Detect which cell encompasses the target text, then output its (x, y) center coordinate. 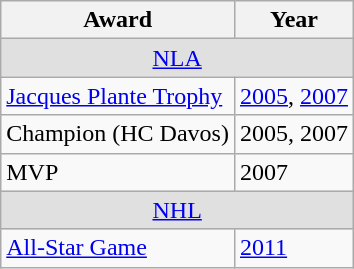
MVP (118, 172)
Jacques Plante Trophy (118, 96)
Award (118, 20)
All-Star Game (118, 248)
2011 (294, 248)
Champion (HC Davos) (118, 134)
2007 (294, 172)
NHL (178, 210)
NLA (178, 58)
Year (294, 20)
